Detect which cell encompasses the target text, then output its [X, Y] center coordinate. 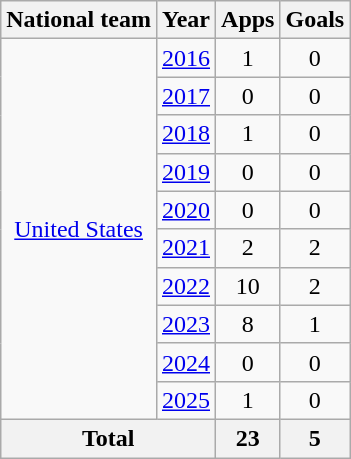
8 [248, 324]
2019 [186, 172]
2022 [186, 286]
2023 [186, 324]
2021 [186, 248]
Apps [248, 20]
2016 [186, 58]
Goals [315, 20]
10 [248, 286]
2020 [186, 210]
2024 [186, 362]
2025 [186, 400]
5 [315, 438]
United States [79, 230]
Total [108, 438]
23 [248, 438]
National team [79, 20]
2018 [186, 134]
2017 [186, 96]
Year [186, 20]
